Pinpoint the cell where the given text exists, returning its (X, Y) midpoint coordinate. 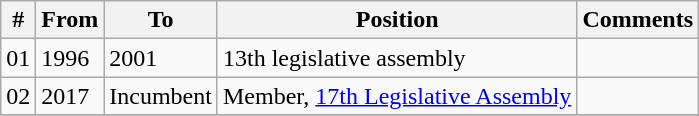
# (18, 20)
Member, 17th Legislative Assembly (396, 96)
Incumbent (161, 96)
To (161, 20)
Comments (638, 20)
2001 (161, 58)
01 (18, 58)
13th legislative assembly (396, 58)
From (70, 20)
Position (396, 20)
02 (18, 96)
1996 (70, 58)
2017 (70, 96)
